Extract the [X, Y] coordinate from the center of the cell holding the provided text.  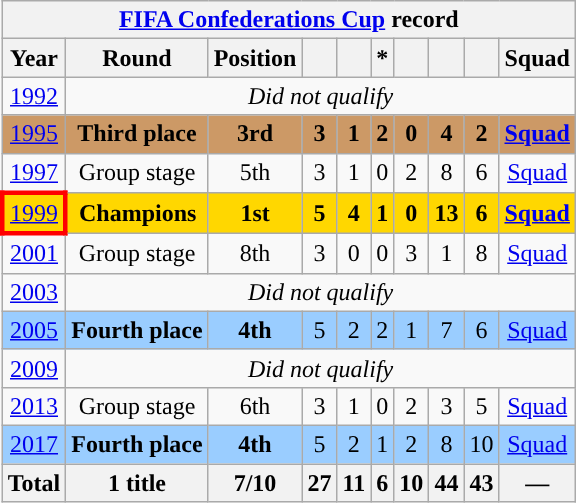
Year [34, 58]
1997 [34, 173]
43 [482, 483]
2017 [34, 444]
27 [320, 483]
FIFA Confederations Cup record [288, 20]
1992 [34, 96]
Total [34, 483]
13 [446, 214]
44 [446, 483]
1st [255, 214]
Champions [137, 214]
7/10 [255, 483]
7 [446, 330]
2003 [34, 292]
1 title [137, 483]
2001 [34, 254]
1995 [34, 134]
2013 [34, 406]
6th [255, 406]
11 [354, 483]
2009 [34, 368]
Round [137, 58]
2005 [34, 330]
1999 [34, 214]
8th [255, 254]
* [382, 58]
5th [255, 173]
— [537, 483]
3rd [255, 134]
Third place [137, 134]
Position [255, 58]
